Locate the cell with the specified text and output its [x, y] center coordinate. 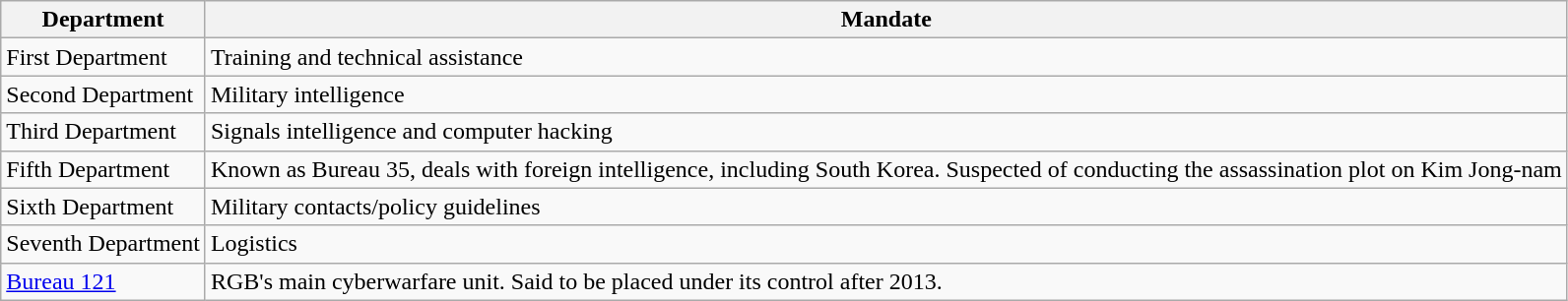
Seventh Department [103, 244]
Sixth Department [103, 207]
Department [103, 20]
Signals intelligence and computer hacking [886, 132]
Mandate [886, 20]
Fifth Department [103, 169]
Bureau 121 [103, 281]
RGB's main cyberwarfare unit. Said to be placed under its control after 2013. [886, 281]
Logistics [886, 244]
Military contacts/policy guidelines [886, 207]
Military intelligence [886, 94]
Training and technical assistance [886, 57]
First Department [103, 57]
Known as Bureau 35, deals with foreign intelligence, including South Korea. Suspected of conducting the assassination plot on Kim Jong-nam [886, 169]
Second Department [103, 94]
Third Department [103, 132]
